Identify which cell holds the provided text, then report its (X, Y) central coordinate. 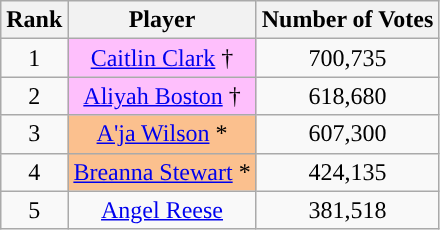
5 (34, 210)
2 (34, 96)
4 (34, 172)
424,135 (348, 172)
3 (34, 134)
607,300 (348, 134)
381,518 (348, 210)
Aliyah Boston † (162, 96)
Angel Reese (162, 210)
618,680 (348, 96)
Number of Votes (348, 20)
700,735 (348, 58)
A'ja Wilson * (162, 134)
Rank (34, 20)
1 (34, 58)
Player (162, 20)
Breanna Stewart * (162, 172)
Caitlin Clark † (162, 58)
